Determine the [X, Y] coordinate at the center of the cell enclosing the given text.  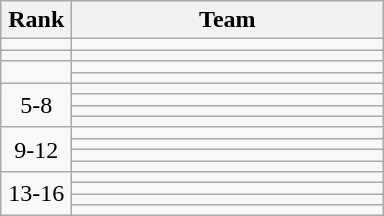
13-16 [36, 194]
5-8 [36, 105]
Team [228, 20]
Rank [36, 20]
9-12 [36, 149]
